Output the [x, y] coordinate of the center of the cell containing the given text.  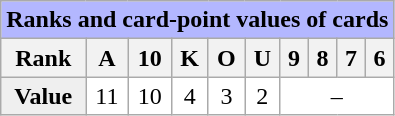
4 [190, 96]
7 [351, 58]
Rank [44, 58]
3 [226, 96]
8 [322, 58]
Value [44, 96]
A [107, 58]
2 [262, 96]
9 [294, 58]
– [337, 96]
U [262, 58]
K [190, 58]
11 [107, 96]
Ranks and card-point values of cards [198, 20]
6 [380, 58]
O [226, 58]
